Locate the cell with the specified text and output its (x, y) center coordinate. 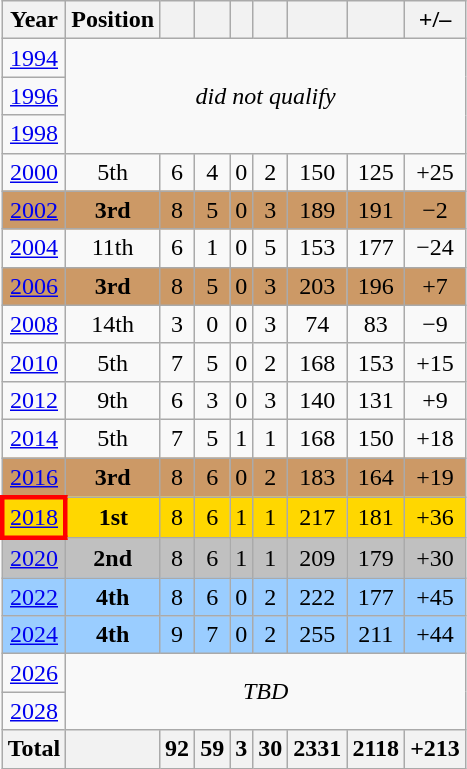
196 (376, 286)
4 (212, 172)
181 (376, 518)
211 (376, 635)
140 (318, 400)
+/– (436, 20)
+25 (436, 172)
2020 (34, 558)
183 (318, 478)
9th (113, 400)
59 (212, 749)
2331 (318, 749)
−9 (436, 324)
+213 (436, 749)
9 (178, 635)
did not qualify (266, 96)
−2 (436, 210)
179 (376, 558)
2028 (34, 711)
30 (270, 749)
83 (376, 324)
255 (318, 635)
Position (113, 20)
+7 (436, 286)
−24 (436, 248)
2006 (34, 286)
Year (34, 20)
2026 (34, 673)
+30 (436, 558)
92 (178, 749)
+19 (436, 478)
11th (113, 248)
222 (318, 597)
TBD (266, 692)
74 (318, 324)
+18 (436, 438)
2018 (34, 518)
1998 (34, 134)
164 (376, 478)
2010 (34, 362)
2024 (34, 635)
2002 (34, 210)
2016 (34, 478)
2118 (376, 749)
2nd (113, 558)
2014 (34, 438)
1st (113, 518)
1994 (34, 58)
2022 (34, 597)
191 (376, 210)
+45 (436, 597)
209 (318, 558)
203 (318, 286)
131 (376, 400)
2008 (34, 324)
+36 (436, 518)
1996 (34, 96)
2000 (34, 172)
+9 (436, 400)
125 (376, 172)
Total (34, 749)
2004 (34, 248)
14th (113, 324)
2012 (34, 400)
+15 (436, 362)
189 (318, 210)
217 (318, 518)
+44 (436, 635)
